Return [X, Y] of the center of cell containing provided text 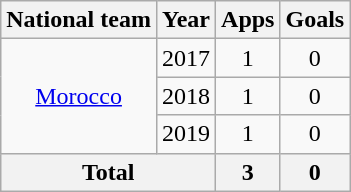
Year [186, 20]
Apps [248, 20]
2018 [186, 96]
3 [248, 172]
Morocco [79, 96]
Goals [315, 20]
Total [108, 172]
2019 [186, 134]
2017 [186, 58]
National team [79, 20]
